Identify which cell holds the provided text, then report its [X, Y] central coordinate. 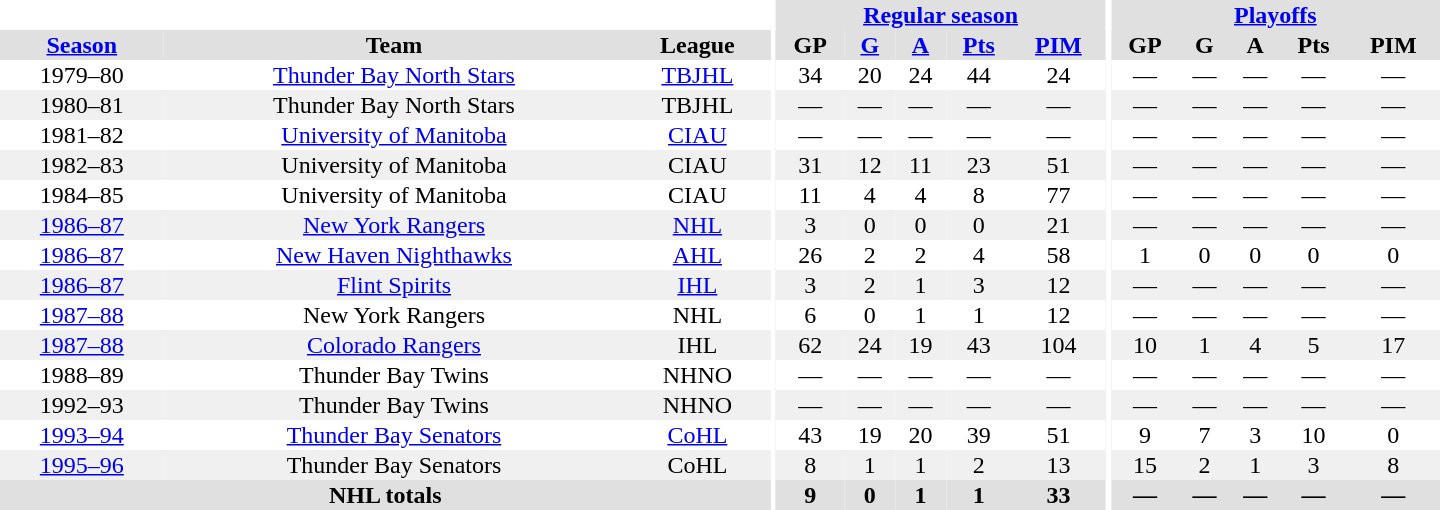
7 [1204, 435]
58 [1058, 255]
44 [979, 75]
League [697, 45]
104 [1058, 345]
1988–89 [82, 375]
6 [810, 315]
33 [1058, 495]
Playoffs [1276, 15]
39 [979, 435]
AHL [697, 255]
1982–83 [82, 165]
Flint Spirits [394, 285]
13 [1058, 465]
1993–94 [82, 435]
Colorado Rangers [394, 345]
15 [1145, 465]
17 [1393, 345]
Regular season [940, 15]
21 [1058, 225]
77 [1058, 195]
1979–80 [82, 75]
Team [394, 45]
26 [810, 255]
1995–96 [82, 465]
5 [1314, 345]
31 [810, 165]
1992–93 [82, 405]
23 [979, 165]
New Haven Nighthawks [394, 255]
34 [810, 75]
1980–81 [82, 105]
Season [82, 45]
1984–85 [82, 195]
1981–82 [82, 135]
NHL totals [385, 495]
62 [810, 345]
